Return the [X, Y] coordinate for the center point of the cell that contains the specified text.  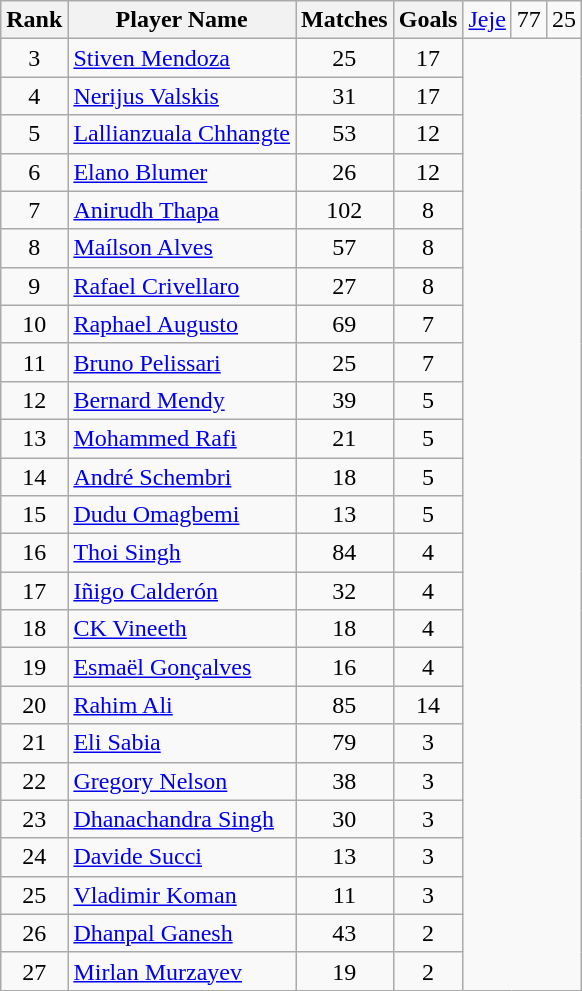
6 [34, 172]
Dhanachandra Singh [182, 819]
31 [345, 96]
102 [345, 210]
Iñigo Calderón [182, 591]
Lallianzuala Chhangte [182, 134]
23 [34, 819]
CK Vineeth [182, 629]
Vladimir Koman [182, 895]
Nerijus Valskis [182, 96]
Mohammed Rafi [182, 438]
84 [345, 553]
Jeje [487, 20]
Maílson Alves [182, 248]
69 [345, 324]
Goals [428, 20]
Bernard Mendy [182, 400]
20 [34, 705]
Bruno Pelissari [182, 362]
15 [34, 515]
Player Name [182, 20]
Thoi Singh [182, 553]
André Schembri [182, 477]
39 [345, 400]
9 [34, 286]
24 [34, 857]
53 [345, 134]
43 [345, 933]
79 [345, 743]
Anirudh Thapa [182, 210]
57 [345, 248]
Davide Succi [182, 857]
Rafael Crivellaro [182, 286]
Rank [34, 20]
32 [345, 591]
Raphael Augusto [182, 324]
Elano Blumer [182, 172]
Stiven Mendoza [182, 58]
Gregory Nelson [182, 781]
Esmaël Gonçalves [182, 667]
Rahim Ali [182, 705]
Mirlan Murzayev [182, 971]
10 [34, 324]
Eli Sabia [182, 743]
22 [34, 781]
Dudu Omagbemi [182, 515]
30 [345, 819]
38 [345, 781]
77 [528, 20]
Dhanpal Ganesh [182, 933]
Matches [345, 20]
85 [345, 705]
